Identify which cell holds the provided text, then report its (x, y) central coordinate. 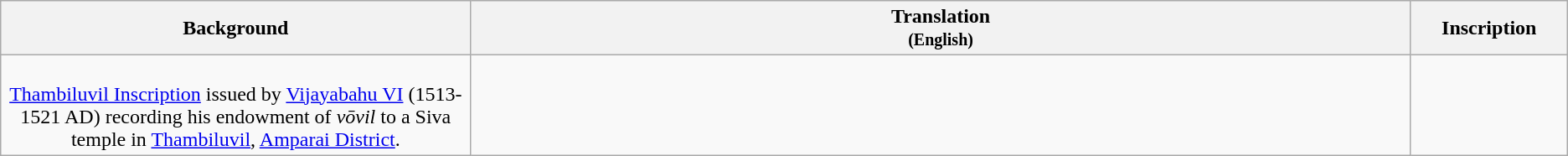
Background (236, 29)
Inscription (1489, 29)
Translation(English) (941, 29)
Thambiluvil Inscription issued by Vijayabahu VI (1513-1521 AD) recording his endowment of vōvil to a Siva temple in Thambiluvil, Amparai District. (236, 106)
